Detect which cell encompasses the target text, then output its [X, Y] center coordinate. 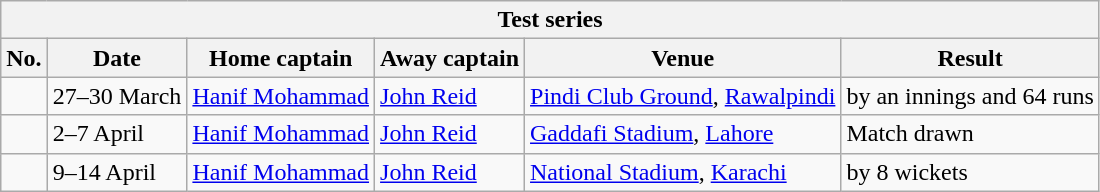
by an innings and 64 runs [970, 96]
Venue [683, 58]
Pindi Club Ground, Rawalpindi [683, 96]
9–14 April [117, 172]
2–7 April [117, 134]
Result [970, 58]
National Stadium, Karachi [683, 172]
Gaddafi Stadium, Lahore [683, 134]
No. [24, 58]
Home captain [281, 58]
Test series [550, 20]
by 8 wickets [970, 172]
Date [117, 58]
27–30 March [117, 96]
Away captain [450, 58]
Match drawn [970, 134]
